Provide the [X, Y] coordinate of the cell's center where the given text is located.  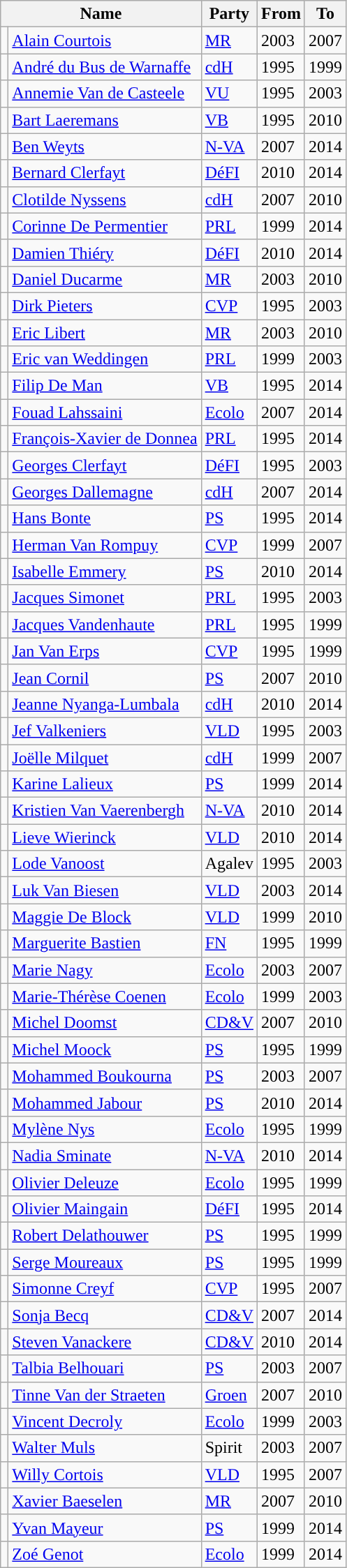
Damien Thiéry [105, 253]
FN [229, 943]
Bernard Clerfayt [105, 173]
Walter Muls [105, 1448]
Eric van Weddingen [105, 359]
Fouad Lahssaini [105, 412]
Hans Bonte [105, 518]
Dirk Pieters [105, 306]
Jacques Simonet [105, 598]
Karine Lalieux [105, 784]
Daniel Ducarme [105, 279]
Xavier Baeselen [105, 1501]
Filip De Man [105, 386]
Lode Vanoost [105, 864]
Ben Weyts [105, 147]
Kristien Van Vaerenbergh [105, 811]
Maggie De Block [105, 917]
Clotilde Nyssens [105, 200]
Willy Cortois [105, 1474]
Georges Dallemagne [105, 492]
Alain Courtois [105, 40]
Corinne De Permentier [105, 226]
Eric Libert [105, 333]
Simonne Creyf [105, 1289]
Michel Moock [105, 1050]
Jeanne Nyanga-Lumbala [105, 704]
Mohammed Boukourna [105, 1076]
Annemie Van de Casteele [105, 94]
Georges Clerfayt [105, 465]
Marie-Thérèse Coenen [105, 996]
Olivier Maingain [105, 1209]
Zoé Genot [105, 1554]
Agalev [229, 864]
Nadia Sminate [105, 1156]
Jean Cornil [105, 678]
Spirit [229, 1448]
Marie Nagy [105, 970]
Luk Van Biesen [105, 890]
Vincent Decroly [105, 1421]
Sonja Becq [105, 1315]
VU [229, 94]
Jan Van Erps [105, 651]
Yvan Mayeur [105, 1528]
Mylène Nys [105, 1129]
Mohammed Jabour [105, 1103]
Tinne Van der Straeten [105, 1395]
François-Xavier de Donnea [105, 439]
Talbia Belhouari [105, 1368]
Michel Doomst [105, 1023]
Herman Van Rompuy [105, 545]
From [281, 14]
Bart Laeremans [105, 120]
Party [229, 14]
Lieve Wierinck [105, 837]
Steven Vanackere [105, 1342]
Olivier Deleuze [105, 1183]
Name [101, 14]
To [325, 14]
Jef Valkeniers [105, 731]
Robert Delathouwer [105, 1236]
Joëlle Milquet [105, 757]
Groen [229, 1395]
André du Bus de Warnaffe [105, 67]
Isabelle Emmery [105, 572]
Serge Moureaux [105, 1262]
Jacques Vandenhaute [105, 625]
Marguerite Bastien [105, 943]
